Scan for the cell matching the given text and deliver its (X, Y) coordinate at center. 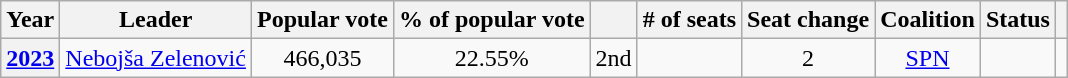
22.55% (492, 58)
Popular vote (322, 20)
2023 (30, 58)
SPN (928, 58)
2 (808, 58)
Seat change (808, 20)
Coalition (928, 20)
Leader (156, 20)
466,035 (322, 58)
Nebojša Zelenović (156, 58)
2nd (614, 58)
# of seats (689, 20)
Year (30, 20)
Status (1018, 20)
% of popular vote (492, 20)
